Find where the given text appears and provide that cell's center as (X, Y) coordinate. 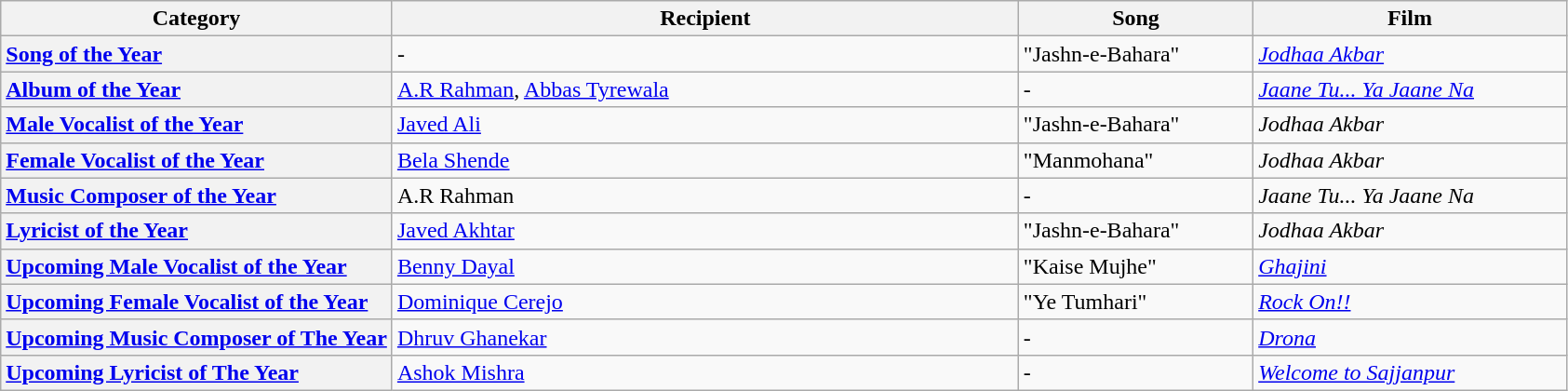
Film (1411, 19)
Benny Dayal (705, 266)
Lyricist of the Year (197, 231)
Rock On!! (1411, 302)
Upcoming Male Vocalist of the Year (197, 266)
Drona (1411, 337)
Song of the Year (197, 54)
Song (1135, 19)
Ashok Mishra (705, 372)
Female Vocalist of the Year (197, 160)
"Manmohana" (1135, 160)
Music Composer of the Year (197, 195)
Category (197, 19)
Welcome to Sajjanpur (1411, 372)
Dominique Cerejo (705, 302)
Dhruv Ghanekar (705, 337)
Upcoming Female Vocalist of the Year (197, 302)
Ghajini (1411, 266)
Bela Shende (705, 160)
A.R Rahman, Abbas Tyrewala (705, 89)
Male Vocalist of the Year (197, 125)
A.R Rahman (705, 195)
Javed Akhtar (705, 231)
Upcoming Lyricist of The Year (197, 372)
Upcoming Music Composer of The Year (197, 337)
Javed Ali (705, 125)
Recipient (705, 19)
"Kaise Mujhe" (1135, 266)
"Ye Tumhari" (1135, 302)
Album of the Year (197, 89)
